Detect which cell encompasses the target text, then output its (X, Y) center coordinate. 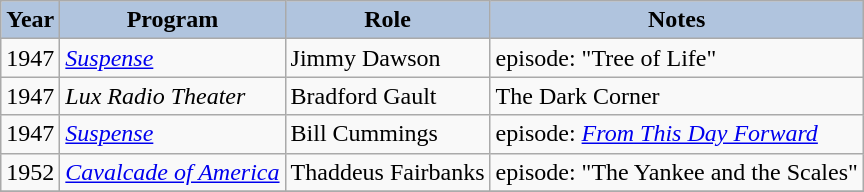
Notes (676, 20)
Thaddeus Fairbanks (388, 172)
Program (172, 20)
Jimmy Dawson (388, 58)
Lux Radio Theater (172, 96)
The Dark Corner (676, 96)
Cavalcade of America (172, 172)
Role (388, 20)
episode: "Tree of Life" (676, 58)
episode: "The Yankee and the Scales" (676, 172)
Bradford Gault (388, 96)
Year (30, 20)
Bill Cummings (388, 134)
episode: From This Day Forward (676, 134)
1952 (30, 172)
